Detect which cell encompasses the target text, then output its [X, Y] center coordinate. 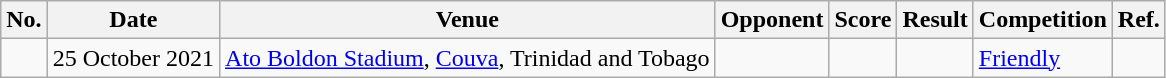
Date [133, 20]
Ato Boldon Stadium, Couva, Trinidad and Tobago [468, 58]
Score [863, 20]
No. [24, 20]
25 October 2021 [133, 58]
Result [935, 20]
Opponent [772, 20]
Venue [468, 20]
Ref. [1138, 20]
Competition [1042, 20]
Friendly [1042, 58]
